Return the [X, Y] coordinate for the center point of the cell that contains the specified text.  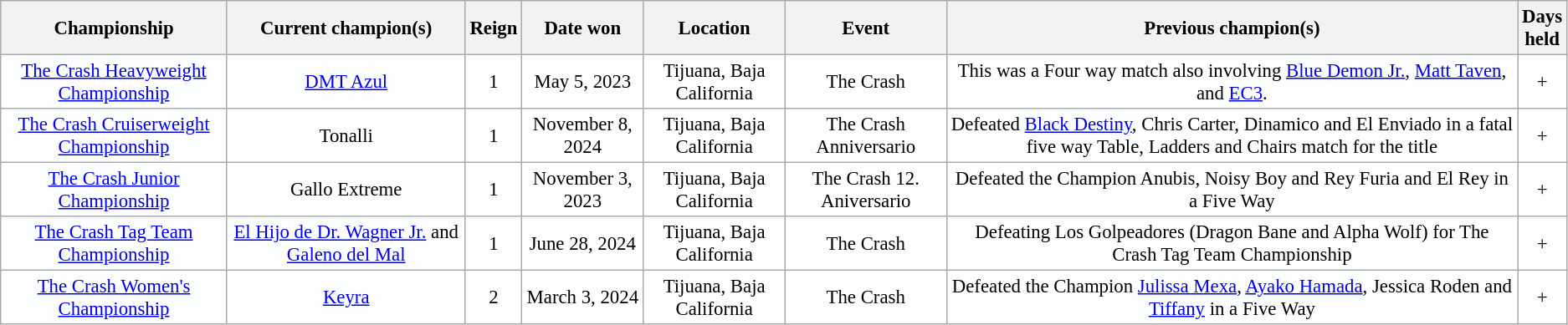
The Crash 12. Aniversario [865, 190]
Location [715, 28]
Defeated Black Destiny, Chris Carter, Dinamico and El Enviado in a fatal five way Table, Ladders and Chairs match for the title [1232, 135]
El Hijo de Dr. Wagner Jr. and Galeno del Mal [346, 244]
Previous champion(s) [1232, 28]
November 3, 2023 [582, 190]
Defeated the Champion Julissa Mexa, Ayako Hamada, Jessica Roden and Tiffany in a Five Way [1232, 297]
2 [494, 297]
Reign [494, 28]
This was a Four way match also involving Blue Demon Jr., Matt Taven, and EC3. [1232, 82]
Keyra [346, 297]
Tonalli [346, 135]
Championship [114, 28]
The Crash Cruiserweight Championship [114, 135]
The Crash Tag Team Championship [114, 244]
The Crash Women's Championship [114, 297]
Daysheld [1543, 28]
Gallo Extreme [346, 190]
Defeated the Champion Anubis, Noisy Boy and Rey Furia and El Rey in a Five Way [1232, 190]
November 8, 2024 [582, 135]
The Crash Heavyweight Championship [114, 82]
Current champion(s) [346, 28]
June 28, 2024 [582, 244]
Defeating Los Golpeadores (Dragon Bane and Alpha Wolf) for The Crash Tag Team Championship [1232, 244]
May 5, 2023 [582, 82]
Event [865, 28]
Date won [582, 28]
DMT Azul [346, 82]
March 3, 2024 [582, 297]
The Crash Junior Championship [114, 190]
The Crash Anniversario [865, 135]
